Detect which cell encompasses the target text, then output its [x, y] center coordinate. 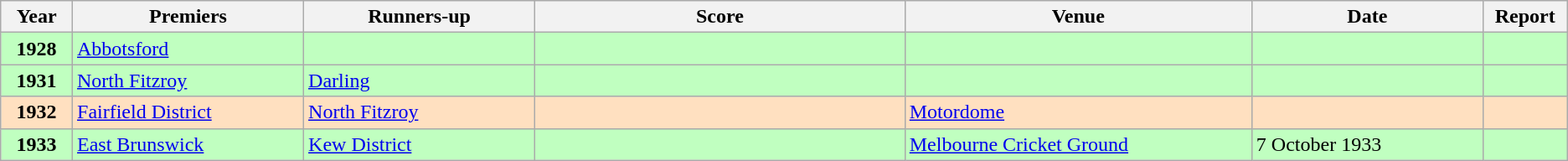
Report [1524, 17]
Kew District [420, 144]
7 October 1933 [1367, 144]
1928 [37, 49]
East Brunswick [188, 144]
1931 [37, 80]
Venue [1078, 17]
Date [1367, 17]
Year [37, 17]
1932 [37, 112]
Runners-up [420, 17]
Melbourne Cricket Ground [1078, 144]
Premiers [188, 17]
Abbotsford [188, 49]
Darling [420, 80]
1933 [37, 144]
Score [720, 17]
Fairfield District [188, 112]
Motordome [1078, 112]
